Extract the [x, y] coordinate from the center of the cell holding the provided text.  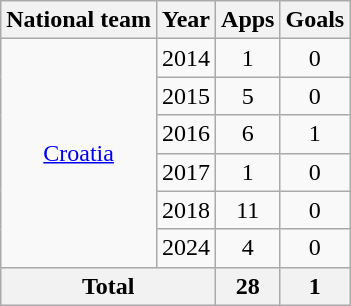
National team [79, 20]
Croatia [79, 153]
2024 [186, 248]
Goals [315, 20]
2017 [186, 172]
6 [248, 134]
28 [248, 286]
11 [248, 210]
2018 [186, 210]
Total [108, 286]
2014 [186, 58]
5 [248, 96]
Year [186, 20]
2016 [186, 134]
4 [248, 248]
Apps [248, 20]
2015 [186, 96]
